From the cell containing the given text, extract its center point as [x, y] coordinate. 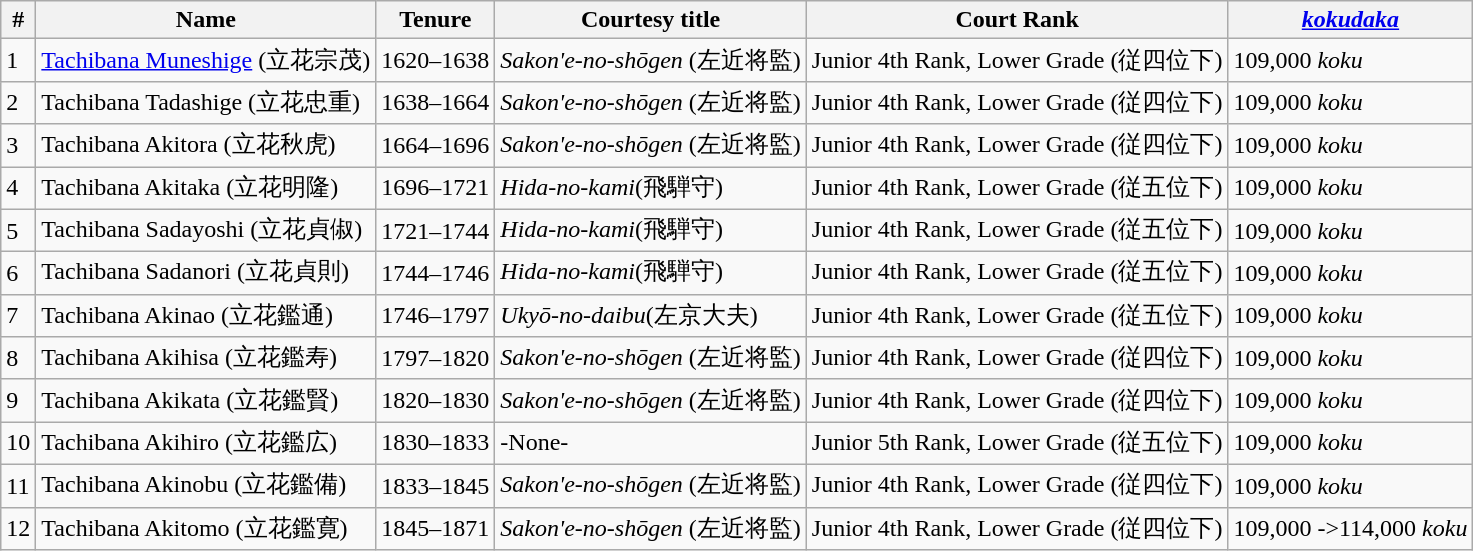
109,000 ->114,000 koku [1350, 528]
1620–1638 [436, 60]
2 [18, 102]
Tachibana Akitora (立花秋虎) [206, 146]
1830–1833 [436, 444]
1664–1696 [436, 146]
Tachibana Akitomo (立花鑑寛) [206, 528]
10 [18, 444]
1638–1664 [436, 102]
9 [18, 400]
7 [18, 316]
Tachibana Akihiro (立花鑑広) [206, 444]
Ukyō-no-daibu(左京大夫) [650, 316]
1721–1744 [436, 230]
-None- [650, 444]
Tachibana Akihisa (立花鑑寿) [206, 358]
Tachibana Akitaka (立花明隆) [206, 188]
12 [18, 528]
1746–1797 [436, 316]
Tachibana Muneshige (立花宗茂) [206, 60]
Name [206, 20]
Tachibana Tadashige (立花忠重) [206, 102]
1845–1871 [436, 528]
11 [18, 486]
kokudaka [1350, 20]
Tachibana Akinao (立花鑑通) [206, 316]
1820–1830 [436, 400]
Courtesy title [650, 20]
Tachibana Akinobu (立花鑑備) [206, 486]
Tachibana Akikata (立花鑑賢) [206, 400]
Tachibana Sadayoshi (立花貞俶) [206, 230]
3 [18, 146]
Tachibana Sadanori (立花貞則) [206, 274]
6 [18, 274]
Junior 5th Rank, Lower Grade (従五位下) [1017, 444]
Court Rank [1017, 20]
1744–1746 [436, 274]
1 [18, 60]
1833–1845 [436, 486]
5 [18, 230]
8 [18, 358]
# [18, 20]
4 [18, 188]
Tenure [436, 20]
1797–1820 [436, 358]
1696–1721 [436, 188]
